Capture the cell that displays the provided text and extract its (x, y) central coordinate. 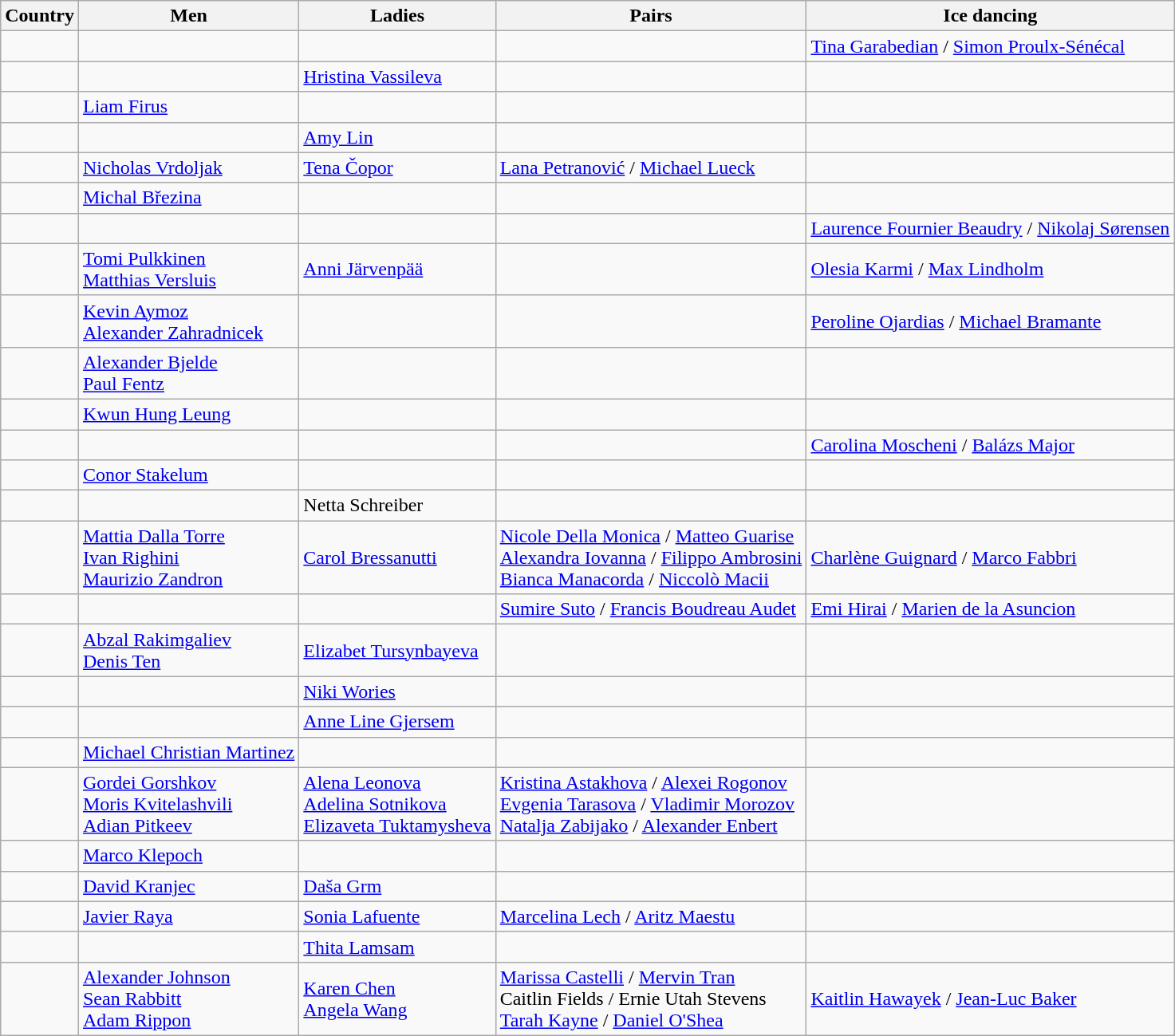
Marcelina Lech / Aritz Maestu (651, 916)
Gordei Gorshkov Moris Kvitelashvili Adian Pitkeev (188, 804)
Conor Stakelum (188, 475)
Nicholas Vrdoljak (188, 167)
Elizabet Tursynbayeva (397, 651)
Nicole Della Monica / Matteo Guarise Alexandra Iovanna / Filippo Ambrosini Bianca Manacorda / Niccolò Macii (651, 557)
Anne Line Gjersem (397, 722)
Netta Schreiber (397, 506)
Ladies (397, 16)
Javier Raya (188, 916)
Pairs (651, 16)
Mattia Dalla Torre Ivan Righini Maurizio Zandron (188, 557)
Tomi Pulkkinen Matthias Versluis (188, 270)
Peroline Ojardias / Michael Bramante (991, 321)
Alexander Bjelde Paul Fentz (188, 373)
Niki Wories (397, 691)
David Kranjec (188, 886)
Karen Chen Angela Wang (397, 999)
Sonia Lafuente (397, 916)
Abzal Rakimgaliev Denis Ten (188, 651)
Alexander Johnson Sean Rabbitt Adam Rippon (188, 999)
Country (40, 16)
Charlène Guignard / Marco Fabbri (991, 557)
Amy Lin (397, 137)
Olesia Karmi / Max Lindholm (991, 270)
Laurence Fournier Beaudry / Nikolaj Sørensen (991, 228)
Anni Järvenpää (397, 270)
Sumire Suto / Francis Boudreau Audet (651, 609)
Marissa Castelli / Mervin Tran Caitlin Fields / Ernie Utah Stevens Tarah Kayne / Daniel O'Shea (651, 999)
Kevin Aymoz Alexander Zahradnicek (188, 321)
Ice dancing (991, 16)
Men (188, 16)
Tena Čopor (397, 167)
Lana Petranović / Michael Lueck (651, 167)
Tina Garabedian / Simon Proulx-Sénécal (991, 46)
Daša Grm (397, 886)
Kristina Astakhova / Alexei Rogonov Evgenia Tarasova / Vladimir Morozov Natalja Zabijako / Alexander Enbert (651, 804)
Carol Bressanutti (397, 557)
Kwun Hung Leung (188, 414)
Thita Lamsam (397, 947)
Alena Leonova Adelina Sotnikova Elizaveta Tuktamysheva (397, 804)
Michael Christian Martinez (188, 752)
Liam Firus (188, 107)
Michal Březina (188, 198)
Kaitlin Hawayek / Jean-Luc Baker (991, 999)
Marco Klepoch (188, 856)
Carolina Moscheni / Balázs Major (991, 444)
Hristina Vassileva (397, 77)
Emi Hirai / Marien de la Asuncion (991, 609)
